Return [X, Y] of the center of cell containing provided text 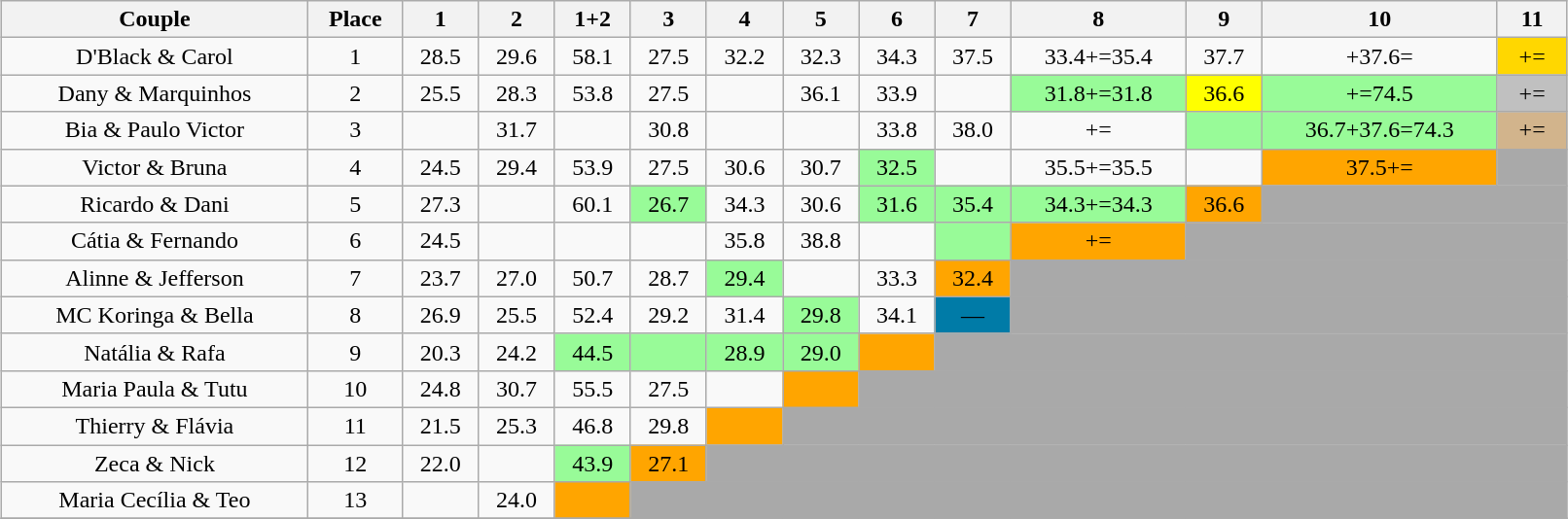
— [973, 315]
50.7 [592, 278]
Maria Cecília & Teo [155, 501]
37.5 [973, 56]
37.5+= [1379, 167]
35.4 [973, 204]
53.8 [592, 93]
43.9 [592, 464]
33.9 [897, 93]
Cátia & Fernando [155, 241]
37.7 [1224, 56]
46.8 [592, 426]
23.7 [441, 278]
Place [356, 19]
35.8 [744, 241]
28.7 [668, 278]
Ricardo & Dani [155, 204]
27.0 [517, 278]
38.8 [821, 241]
35.5+=35.5 [1098, 167]
MC Koringa & Bella [155, 315]
33.3 [897, 278]
13 [356, 501]
+=74.5 [1379, 93]
55.5 [592, 389]
Natália & Rafa [155, 352]
29.0 [821, 352]
38.0 [973, 130]
25.3 [517, 426]
34.1 [897, 315]
33.8 [897, 130]
24.2 [517, 352]
30.8 [668, 130]
24.0 [517, 501]
24.8 [441, 389]
+37.6= [1379, 56]
28.3 [517, 93]
53.9 [592, 167]
22.0 [441, 464]
Victor & Bruna [155, 167]
32.5 [897, 167]
60.1 [592, 204]
32.3 [821, 56]
28.9 [744, 352]
26.9 [441, 315]
Thierry & Flávia [155, 426]
31.7 [517, 130]
12 [356, 464]
26.7 [668, 204]
1+2 [592, 19]
36.1 [821, 93]
D'Black & Carol [155, 56]
31.6 [897, 204]
32.4 [973, 278]
Couple [155, 19]
58.1 [592, 56]
31.8+=31.8 [1098, 93]
29.2 [668, 315]
33.4+=35.4 [1098, 56]
27.1 [668, 464]
Maria Paula & Tutu [155, 389]
Dany & Marquinhos [155, 93]
34.3+=34.3 [1098, 204]
44.5 [592, 352]
28.5 [441, 56]
27.3 [441, 204]
20.3 [441, 352]
29.6 [517, 56]
32.2 [744, 56]
21.5 [441, 426]
52.4 [592, 315]
Bia & Paulo Victor [155, 130]
Alinne & Jefferson [155, 278]
31.4 [744, 315]
Zeca & Nick [155, 464]
36.7+37.6=74.3 [1379, 130]
